Pinpoint the cell where the given text exists, returning its (X, Y) midpoint coordinate. 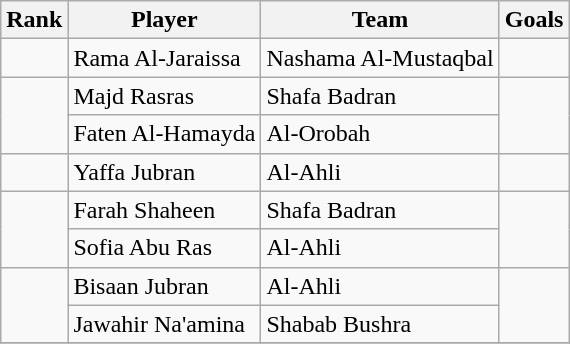
Player (164, 20)
Majd Rasras (164, 96)
Farah Shaheen (164, 210)
Nashama Al-Mustaqbal (380, 58)
Al-Orobah (380, 134)
Jawahir Na'amina (164, 324)
Rama Al-Jaraissa (164, 58)
Rank (34, 20)
Goals (534, 20)
Faten Al-Hamayda (164, 134)
Yaffa Jubran (164, 172)
Sofia Abu Ras (164, 248)
Shabab Bushra (380, 324)
Team (380, 20)
Bisaan Jubran (164, 286)
